Return (X, Y) of the center of cell containing provided text 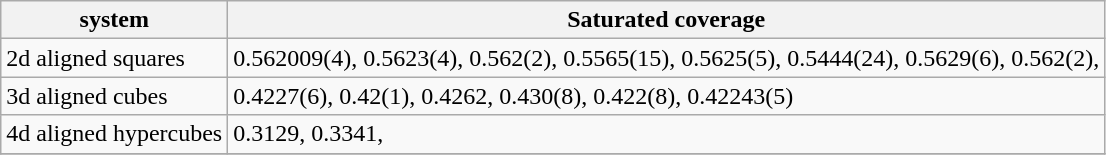
0.562009(4), 0.5623(4), 0.562(2), 0.5565(15), 0.5625(5), 0.5444(24), 0.5629(6), 0.562(2), (666, 58)
4d aligned hypercubes (114, 134)
Saturated coverage (666, 20)
2d aligned squares (114, 58)
0.4227(6), 0.42(1), 0.4262, 0.430(8), 0.422(8), 0.42243(5) (666, 96)
system (114, 20)
0.3129, 0.3341, (666, 134)
3d aligned cubes (114, 96)
